Search for the cell housing the specified text and yield its [X, Y] center coordinate. 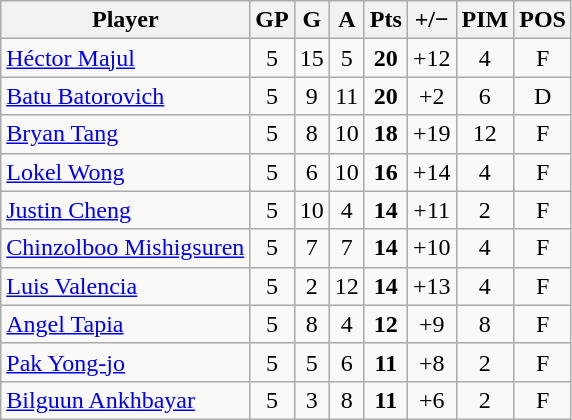
+6 [432, 400]
9 [312, 96]
Batu Batorovich [126, 96]
Bryan Tang [126, 134]
+2 [432, 96]
+10 [432, 248]
18 [386, 134]
PIM [485, 20]
+19 [432, 134]
+12 [432, 58]
A [346, 20]
Chinzolboo Mishigsuren [126, 248]
Bilguun Ankhbayar [126, 400]
+9 [432, 324]
GP [272, 20]
+8 [432, 362]
+11 [432, 210]
3 [312, 400]
15 [312, 58]
Pts [386, 20]
Luis Valencia [126, 286]
Héctor Majul [126, 58]
POS [543, 20]
Angel Tapia [126, 324]
G [312, 20]
Pak Yong-jo [126, 362]
Justin Cheng [126, 210]
+13 [432, 286]
16 [386, 172]
D [543, 96]
+/− [432, 20]
+14 [432, 172]
Player [126, 20]
Lokel Wong [126, 172]
